For the text-containing cell, return its midpoint in (X, Y) coordinate format. 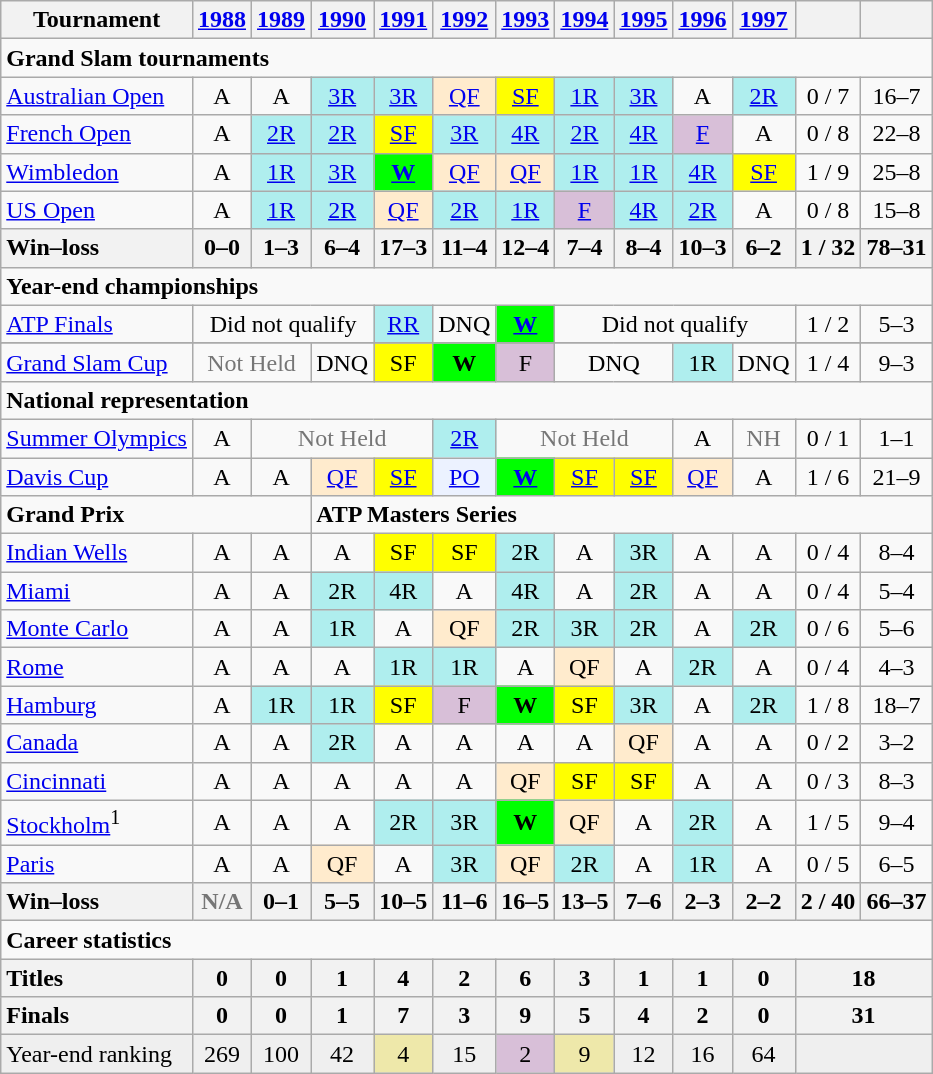
Wimbledon (97, 172)
13–5 (584, 902)
Grand Slam tournaments (466, 58)
16 (702, 1054)
1991 (404, 20)
Tournament (97, 20)
10–5 (404, 902)
1996 (702, 20)
0 / 6 (828, 629)
5 (584, 1016)
1–1 (896, 438)
Cincinnati (97, 781)
269 (222, 1054)
1–3 (282, 248)
Miami (97, 591)
Stockholm1 (97, 822)
9–4 (896, 822)
100 (282, 1054)
National representation (466, 400)
78–31 (896, 248)
66–37 (896, 902)
10–3 (702, 248)
RR (404, 324)
1992 (464, 20)
2 / 40 (828, 902)
0 / 7 (828, 96)
7–6 (644, 902)
8–3 (896, 781)
1 / 6 (828, 477)
Hamburg (97, 705)
6–2 (764, 248)
Grand Prix (156, 515)
12–4 (526, 248)
1994 (584, 20)
5–4 (896, 591)
1995 (644, 20)
1 / 8 (828, 705)
16–7 (896, 96)
25–8 (896, 172)
0 / 1 (828, 438)
42 (342, 1054)
Indian Wells (97, 553)
21–9 (896, 477)
US Open (97, 210)
16–5 (526, 902)
Monte Carlo (97, 629)
French Open (97, 134)
0 / 2 (828, 743)
64 (764, 1054)
1 / 32 (828, 248)
1993 (526, 20)
Paris (97, 864)
11–6 (464, 902)
18 (864, 978)
ATP Finals (97, 324)
0–0 (222, 248)
15 (464, 1054)
1 / 5 (828, 822)
11–4 (464, 248)
1 / 9 (828, 172)
1 / 2 (828, 324)
1 / 4 (828, 362)
ATP Masters Series (622, 515)
4–3 (896, 667)
Rome (97, 667)
0 / 5 (828, 864)
12 (644, 1054)
2–2 (764, 902)
5–3 (896, 324)
1990 (342, 20)
6–5 (896, 864)
6 (526, 978)
PO (464, 477)
Titles (97, 978)
1988 (222, 20)
Australian Open (97, 96)
2–3 (702, 902)
3–2 (896, 743)
0 / 3 (828, 781)
18–7 (896, 705)
7–4 (584, 248)
5–5 (342, 902)
7 (404, 1016)
Summer Olympics (97, 438)
Year-end ranking (97, 1054)
1989 (282, 20)
Finals (97, 1016)
5–6 (896, 629)
1997 (764, 20)
9–3 (896, 362)
Canada (97, 743)
Grand Slam Cup (97, 362)
0–1 (282, 902)
15–8 (896, 210)
17–3 (404, 248)
31 (864, 1016)
N/A (222, 902)
NH (764, 438)
Year-end championships (466, 286)
Career statistics (466, 940)
22–8 (896, 134)
Davis Cup (97, 477)
6–4 (342, 248)
